Search for the cell housing the specified text and yield its (X, Y) center coordinate. 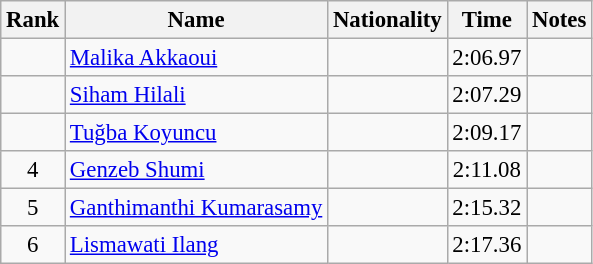
Time (487, 20)
Name (196, 20)
Malika Akkaoui (196, 58)
2:15.32 (487, 208)
Notes (560, 20)
Rank (33, 20)
Tuğba Koyuncu (196, 133)
5 (33, 208)
Ganthimanthi Kumarasamy (196, 208)
2:11.08 (487, 170)
2:07.29 (487, 95)
Lismawati Ilang (196, 245)
Nationality (388, 20)
2:06.97 (487, 58)
6 (33, 245)
2:09.17 (487, 133)
Genzeb Shumi (196, 170)
2:17.36 (487, 245)
4 (33, 170)
Siham Hilali (196, 95)
